Capture the cell that displays the provided text and extract its (X, Y) central coordinate. 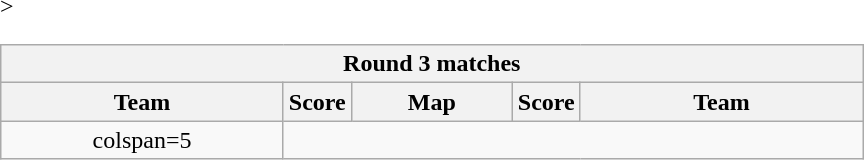
colspan=5 (142, 140)
Round 3 matches (432, 64)
Map (432, 102)
